Provide the [X, Y] coordinate of the cell's center where the given text is located.  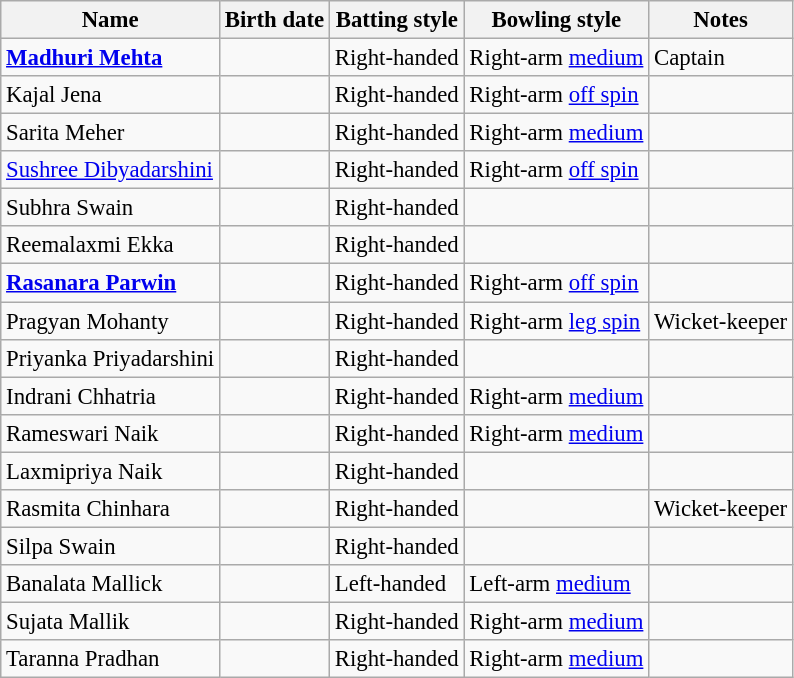
Priyanka Priyadarshini [110, 358]
Left-handed [396, 584]
Reemalaxmi Ekka [110, 245]
Banalata Mallick [110, 584]
Right-arm leg spin [556, 321]
Left-arm medium [556, 584]
Kajal Jena [110, 95]
Name [110, 20]
Captain [721, 58]
Birth date [275, 20]
Laxmipriya Naik [110, 471]
Sushree Dibyadarshini [110, 170]
Batting style [396, 20]
Notes [721, 20]
Taranna Pradhan [110, 659]
Sujata Mallik [110, 621]
Subhra Swain [110, 208]
Rasmita Chinhara [110, 509]
Silpa Swain [110, 546]
Indrani Chhatria [110, 396]
Rasanara Parwin [110, 283]
Pragyan Mohanty [110, 321]
Sarita Meher [110, 133]
Bowling style [556, 20]
Madhuri Mehta [110, 58]
Rameswari Naik [110, 433]
